Extract the [x, y] coordinate from the center of the cell holding the provided text.  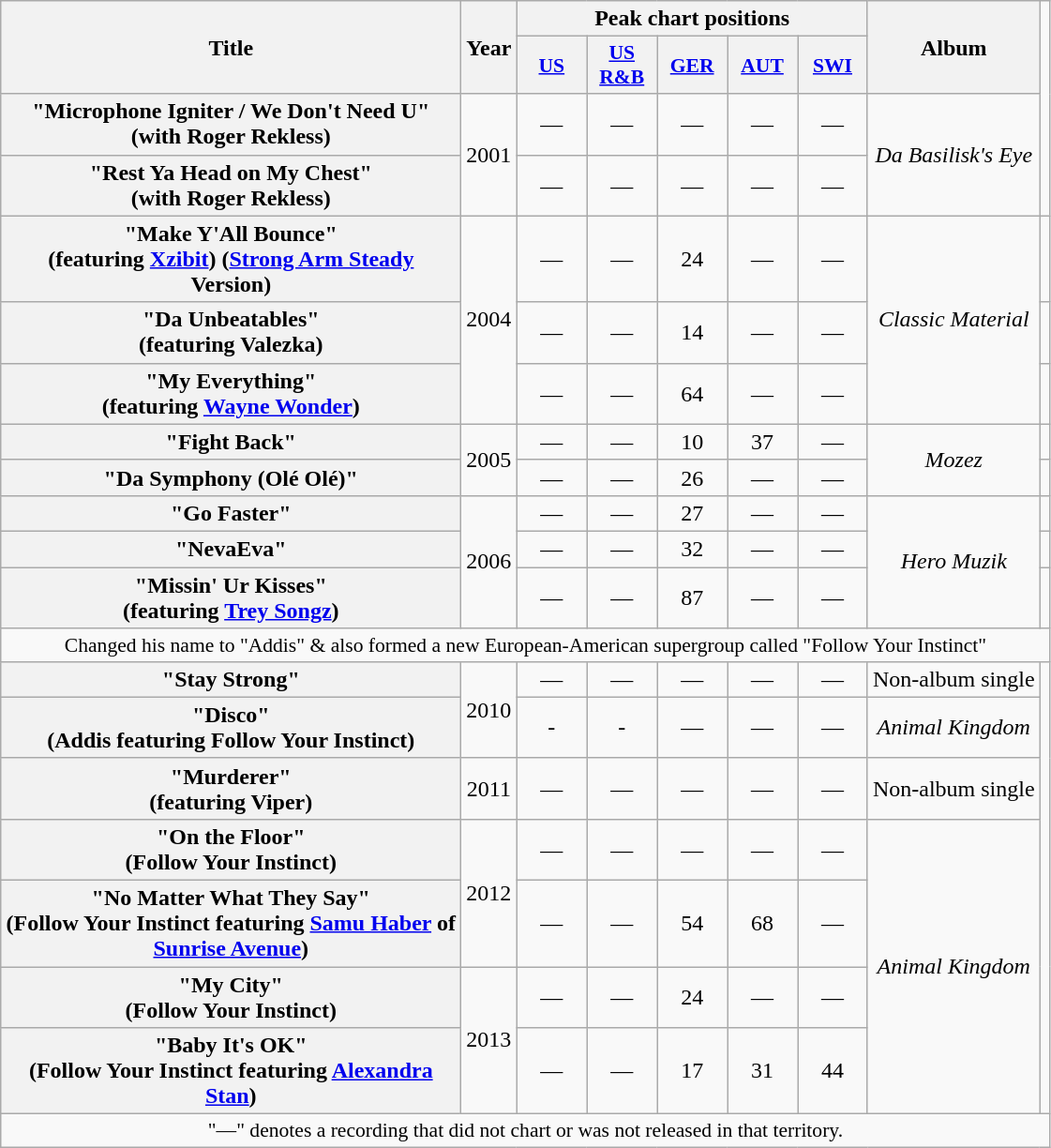
SWI [833, 66]
"Missin' Ur Kisses"(featuring Trey Songz) [231, 597]
87 [692, 597]
Changed his name to "Addis" & also formed a new European-American supergroup called "Follow Your Instinct" [525, 645]
2005 [489, 460]
GER [692, 66]
Title [231, 47]
17 [692, 1071]
10 [692, 442]
Album [953, 47]
Year [489, 47]
32 [692, 549]
USR&B [623, 66]
Da Basilisk's Eye [953, 155]
"Baby It's OK"(Follow Your Instinct featuring Alexandra Stan) [231, 1071]
44 [833, 1071]
"My City"(Follow Your Instinct) [231, 996]
"NevaEva" [231, 549]
68 [763, 923]
"Stay Strong" [231, 679]
64 [692, 394]
Hero Muzik [953, 561]
"Fight Back" [231, 442]
"On the Floor"(Follow Your Instinct) [231, 850]
27 [692, 513]
Mozez [953, 460]
2010 [489, 709]
2012 [489, 893]
54 [692, 923]
2001 [489, 155]
Classic Material [953, 320]
"Rest Ya Head on My Chest"(with Roger Rekless) [231, 186]
"My Everything"(featuring Wayne Wonder) [231, 394]
31 [763, 1071]
2011 [489, 788]
"Microphone Igniter / We Don't Need U"(with Roger Rekless) [231, 124]
"Disco"(Addis featuring Follow Your Instinct) [231, 728]
26 [692, 477]
14 [692, 332]
2013 [489, 1039]
"Murderer"(featuring Viper) [231, 788]
Peak chart positions [692, 19]
"—" denotes a recording that did not chart or was not released in that territory. [525, 1131]
"Go Faster" [231, 513]
"Da Unbeatables"(featuring Valezka) [231, 332]
"Make Y'All Bounce"(featuring Xzibit) (Strong Arm Steady Version) [231, 259]
"No Matter What They Say"(Follow Your Instinct featuring Samu Haber of Sunrise Avenue) [231, 923]
"Da Symphony (Olé Olé)" [231, 477]
2006 [489, 561]
AUT [763, 66]
37 [763, 442]
2004 [489, 320]
US [551, 66]
